Extract the (X, Y) coordinate from the center of the cell holding the provided text.  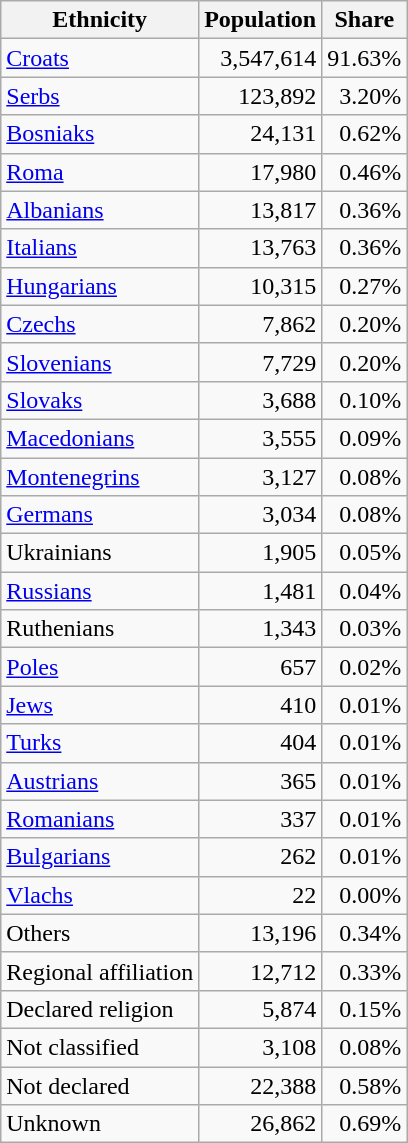
262 (260, 857)
0.05% (364, 553)
3,127 (260, 477)
7,729 (260, 362)
0.03% (364, 629)
Serbs (100, 96)
Declared religion (100, 1009)
13,196 (260, 933)
3,034 (260, 515)
Share (364, 20)
3,555 (260, 438)
1,343 (260, 629)
0.69% (364, 1124)
Germans (100, 515)
Turks (100, 743)
Not classified (100, 1047)
Not declared (100, 1085)
410 (260, 705)
Ethnicity (100, 20)
5,874 (260, 1009)
3,688 (260, 400)
Regional affiliation (100, 971)
3,108 (260, 1047)
Others (100, 933)
Albanians (100, 210)
Slovenians (100, 362)
0.04% (364, 591)
Population (260, 20)
22,388 (260, 1085)
0.34% (364, 933)
0.09% (364, 438)
0.33% (364, 971)
Vlachs (100, 895)
22 (260, 895)
Hungarians (100, 286)
7,862 (260, 324)
0.02% (364, 667)
1,481 (260, 591)
13,763 (260, 248)
24,131 (260, 134)
365 (260, 781)
Ukrainians (100, 553)
Unknown (100, 1124)
26,862 (260, 1124)
Romanians (100, 819)
404 (260, 743)
Jews (100, 705)
Russians (100, 591)
Ruthenians (100, 629)
12,712 (260, 971)
Poles (100, 667)
Austrians (100, 781)
0.27% (364, 286)
0.15% (364, 1009)
1,905 (260, 553)
Croats (100, 58)
0.62% (364, 134)
Czechs (100, 324)
123,892 (260, 96)
337 (260, 819)
0.00% (364, 895)
17,980 (260, 172)
Macedonians (100, 438)
Bosniaks (100, 134)
657 (260, 667)
Italians (100, 248)
10,315 (260, 286)
Slovaks (100, 400)
0.10% (364, 400)
91.63% (364, 58)
Montenegrins (100, 477)
0.46% (364, 172)
Roma (100, 172)
3,547,614 (260, 58)
Bulgarians (100, 857)
13,817 (260, 210)
0.58% (364, 1085)
3.20% (364, 96)
